Detect which cell encompasses the target text, then output its [X, Y] center coordinate. 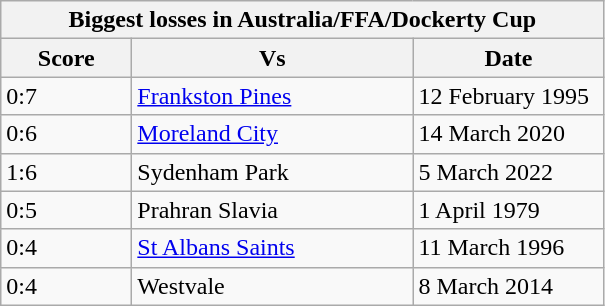
1:6 [66, 172]
Biggest losses in Australia/FFA/Dockerty Cup [302, 20]
14 March 2020 [508, 134]
8 March 2014 [508, 286]
1 April 1979 [508, 210]
0:7 [66, 96]
Sydenham Park [272, 172]
Prahran Slavia [272, 210]
5 March 2022 [508, 172]
Westvale [272, 286]
Frankston Pines [272, 96]
Vs [272, 58]
Score [66, 58]
11 March 1996 [508, 248]
12 February 1995 [508, 96]
0:6 [66, 134]
0:5 [66, 210]
Moreland City [272, 134]
Date [508, 58]
St Albans Saints [272, 248]
